Detect which cell encompasses the target text, then output its (X, Y) center coordinate. 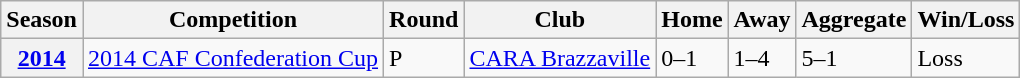
Club (560, 20)
Win/Loss (966, 20)
Competition (232, 20)
Aggregate (854, 20)
2014 CAF Confederation Cup (232, 58)
Loss (966, 58)
CARA Brazzaville (560, 58)
0–1 (692, 58)
Round (424, 20)
2014 (42, 58)
Season (42, 20)
Home (692, 20)
Away (762, 20)
P (424, 58)
1–4 (762, 58)
5–1 (854, 58)
